Return the [X, Y] coordinate for the center point of the cell that contains the specified text.  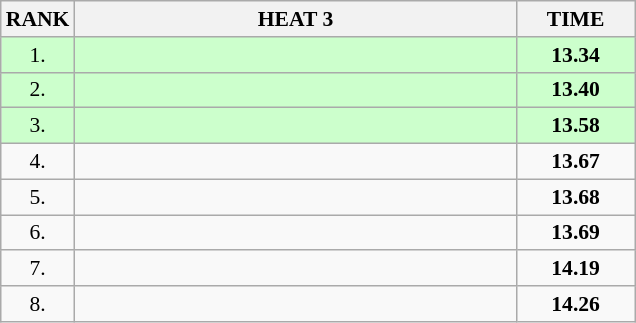
TIME [576, 19]
13.67 [576, 162]
1. [38, 55]
6. [38, 233]
13.58 [576, 126]
RANK [38, 19]
14.26 [576, 304]
13.40 [576, 90]
13.69 [576, 233]
2. [38, 90]
5. [38, 197]
7. [38, 269]
13.68 [576, 197]
8. [38, 304]
HEAT 3 [295, 19]
3. [38, 126]
4. [38, 162]
14.19 [576, 269]
13.34 [576, 55]
